Determine the (X, Y) coordinate at the center of the cell enclosing the given text.  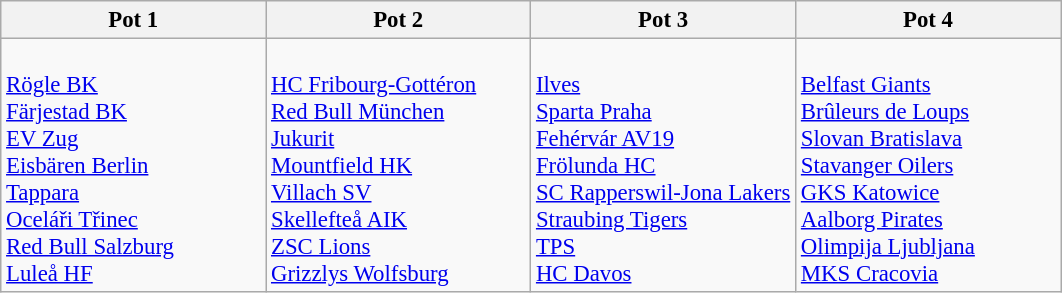
HC Fribourg-Gottéron Red Bull München Jukurit Mountfield HK Villach SV Skellefteå AIK ZSC Lions Grizzlys Wolfsburg (398, 166)
Ilves Sparta Praha Fehérvár AV19 Frölunda HC SC Rapperswil-Jona Lakers Straubing Tigers TPS HC Davos (664, 166)
Pot 1 (134, 20)
Pot 4 (928, 20)
Pot 2 (398, 20)
Rögle BK Färjestad BK EV Zug Eisbären Berlin Tappara Oceláři Třinec Red Bull Salzburg Luleå HF (134, 166)
Pot 3 (664, 20)
Belfast Giants Brûleurs de Loups Slovan Bratislava Stavanger Oilers GKS Katowice Aalborg Pirates Olimpija Ljubljana MKS Cracovia (928, 166)
